Provide the [x, y] coordinate of the cell's center where the given text is located.  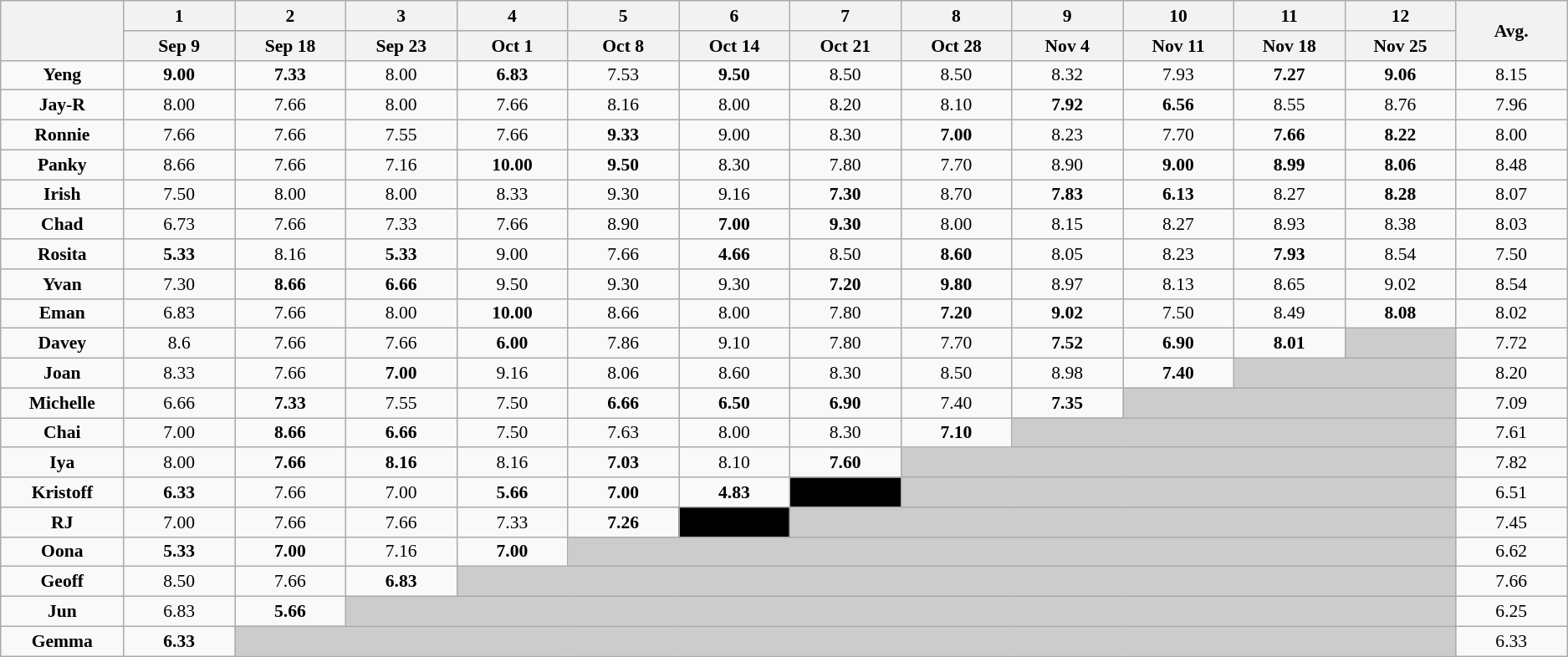
Sep 23 [401, 46]
1 [179, 16]
6.25 [1512, 612]
4.83 [734, 492]
8.01 [1290, 344]
Oct 8 [624, 46]
Oona [62, 552]
7.35 [1067, 403]
7.09 [1512, 403]
8.6 [179, 344]
6.50 [734, 403]
7 [845, 16]
Joan [62, 374]
8.08 [1400, 313]
Chad [62, 225]
7.63 [624, 433]
8.32 [1067, 75]
Ronnie [62, 135]
Sep 9 [179, 46]
9.10 [734, 344]
12 [1400, 16]
8.49 [1290, 313]
6.62 [1512, 552]
Kristoff [62, 492]
Davey [62, 344]
Eman [62, 313]
9.06 [1400, 75]
Oct 28 [957, 46]
7.60 [845, 463]
Rosita [62, 254]
Yvan [62, 284]
10 [1179, 16]
9 [1067, 16]
Jay-R [62, 105]
8.99 [1290, 165]
6.51 [1512, 492]
Sep 18 [291, 46]
8.02 [1512, 313]
3 [401, 16]
6.00 [512, 344]
7.45 [1512, 522]
5 [624, 16]
Irish [62, 195]
8.93 [1290, 225]
Avg. [1512, 30]
8.07 [1512, 195]
8.55 [1290, 105]
8.98 [1067, 374]
8.05 [1067, 254]
7.72 [1512, 344]
4 [512, 16]
Michelle [62, 403]
6 [734, 16]
Oct 21 [845, 46]
Jun [62, 612]
Geoff [62, 582]
6.13 [1179, 195]
7.61 [1512, 433]
RJ [62, 522]
9.80 [957, 284]
Iya [62, 463]
Nov 25 [1400, 46]
4.66 [734, 254]
Nov 11 [1179, 46]
8.48 [1512, 165]
Panky [62, 165]
8 [957, 16]
Oct 14 [734, 46]
7.03 [624, 463]
8.97 [1067, 284]
Nov 4 [1067, 46]
8.76 [1400, 105]
Yeng [62, 75]
11 [1290, 16]
8.03 [1512, 225]
Gemma [62, 641]
7.86 [624, 344]
9.33 [624, 135]
7.92 [1067, 105]
7.26 [624, 522]
Nov 18 [1290, 46]
7.52 [1067, 344]
7.53 [624, 75]
6.73 [179, 225]
8.65 [1290, 284]
7.96 [1512, 105]
8.70 [957, 195]
8.22 [1400, 135]
Chai [62, 433]
6.56 [1179, 105]
2 [291, 16]
8.13 [1179, 284]
Oct 1 [512, 46]
8.38 [1400, 225]
7.27 [1290, 75]
8.28 [1400, 195]
7.83 [1067, 195]
7.82 [1512, 463]
